Identify which cell holds the provided text, then report its (X, Y) central coordinate. 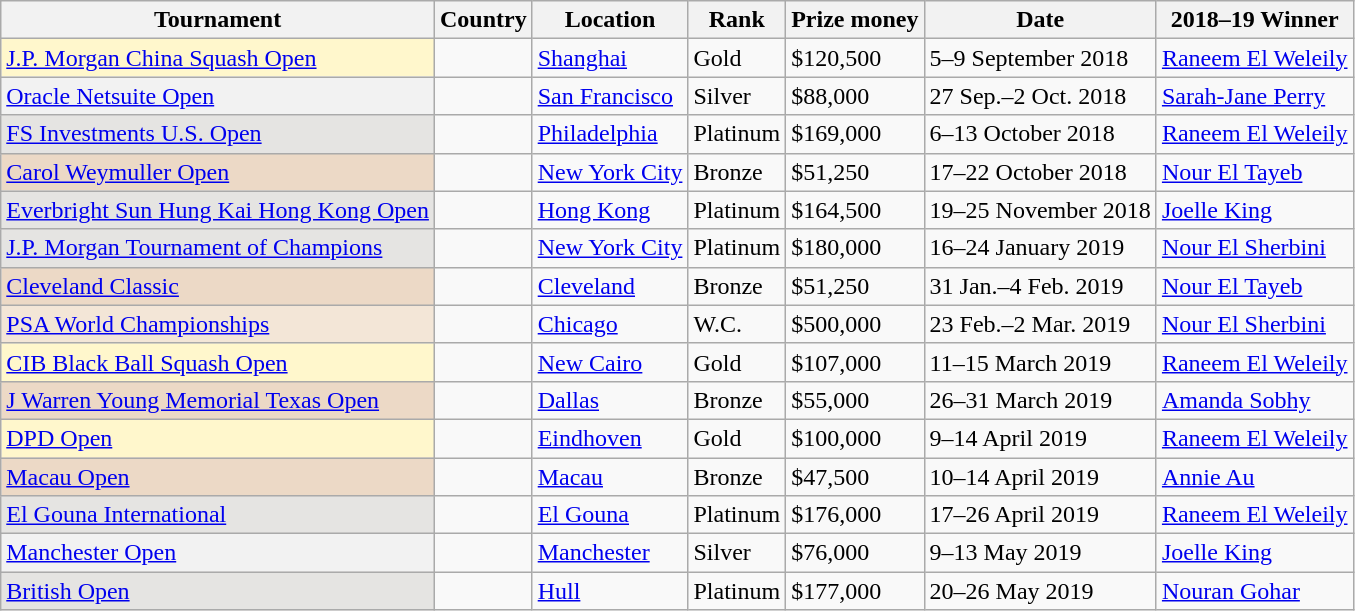
Country (483, 20)
El Gouna International (218, 515)
Annie Au (1254, 477)
Shanghai (610, 58)
$500,000 (855, 324)
9–14 April 2019 (1040, 438)
26–31 March 2019 (1040, 400)
16–24 January 2019 (1040, 248)
Amanda Sobhy (1254, 400)
Cleveland (610, 286)
31 Jan.–4 Feb. 2019 (1040, 286)
27 Sep.–2 Oct. 2018 (1040, 96)
Hong Kong (610, 210)
5–9 September 2018 (1040, 58)
$164,500 (855, 210)
CIB Black Ball Squash Open (218, 362)
17–22 October 2018 (1040, 172)
Everbright Sun Hung Kai Hong Kong Open (218, 210)
Macau Open (218, 477)
Tournament (218, 20)
17–26 April 2019 (1040, 515)
$176,000 (855, 515)
Rank (737, 20)
New Cairo (610, 362)
$180,000 (855, 248)
$120,500 (855, 58)
11–15 March 2019 (1040, 362)
Dallas (610, 400)
6–13 October 2018 (1040, 134)
El Gouna (610, 515)
Nouran Gohar (1254, 591)
Eindhoven (610, 438)
Date (1040, 20)
Manchester (610, 553)
$47,500 (855, 477)
Carol Weymuller Open (218, 172)
DPD Open (218, 438)
2018–19 Winner (1254, 20)
$169,000 (855, 134)
Manchester Open (218, 553)
PSA World Championships (218, 324)
19–25 November 2018 (1040, 210)
$55,000 (855, 400)
Oracle Netsuite Open (218, 96)
$88,000 (855, 96)
23 Feb.–2 Mar. 2019 (1040, 324)
San Francisco (610, 96)
$177,000 (855, 591)
FS Investments U.S. Open (218, 134)
$100,000 (855, 438)
J Warren Young Memorial Texas Open (218, 400)
20–26 May 2019 (1040, 591)
British Open (218, 591)
$107,000 (855, 362)
Macau (610, 477)
J.P. Morgan Tournament of Champions (218, 248)
10–14 April 2019 (1040, 477)
Chicago (610, 324)
Sarah-Jane Perry (1254, 96)
Location (610, 20)
Hull (610, 591)
J.P. Morgan China Squash Open (218, 58)
Philadelphia (610, 134)
W.C. (737, 324)
Prize money (855, 20)
$76,000 (855, 553)
Cleveland Classic (218, 286)
9–13 May 2019 (1040, 553)
